Return the [X, Y] coordinate for the center point of the cell that contains the specified text.  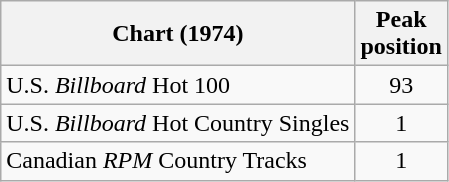
Peakposition [401, 34]
Chart (1974) [178, 34]
U.S. Billboard Hot 100 [178, 85]
U.S. Billboard Hot Country Singles [178, 123]
93 [401, 85]
Canadian RPM Country Tracks [178, 161]
